Determine the [X, Y] coordinate at the center of the cell enclosing the given text.  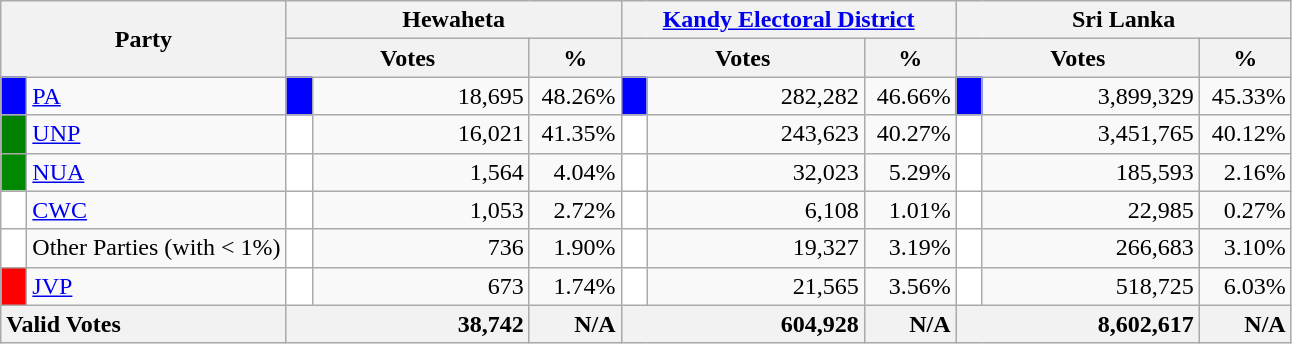
46.66% [910, 96]
16,021 [420, 134]
41.35% [575, 134]
6,108 [756, 210]
Kandy Electoral District [788, 20]
19,327 [756, 248]
32,023 [756, 172]
3.19% [910, 248]
3.10% [1245, 248]
6.03% [1245, 286]
Valid Votes [144, 324]
5.29% [910, 172]
266,683 [1090, 248]
UNP [156, 134]
Sri Lanka [1124, 20]
2.16% [1245, 172]
604,928 [742, 324]
48.26% [575, 96]
1.90% [575, 248]
8,602,617 [1078, 324]
CWC [156, 210]
1,564 [420, 172]
NUA [156, 172]
22,985 [1090, 210]
1.74% [575, 286]
2.72% [575, 210]
736 [420, 248]
3,451,765 [1090, 134]
1.01% [910, 210]
45.33% [1245, 96]
PA [156, 96]
282,282 [756, 96]
40.12% [1245, 134]
40.27% [910, 134]
18,695 [420, 96]
4.04% [575, 172]
Other Parties (with < 1%) [156, 248]
0.27% [1245, 210]
Hewaheta [454, 20]
38,742 [408, 324]
518,725 [1090, 286]
243,623 [756, 134]
JVP [156, 286]
21,565 [756, 286]
3.56% [910, 286]
185,593 [1090, 172]
1,053 [420, 210]
673 [420, 286]
Party [144, 39]
3,899,329 [1090, 96]
